Locate the cell with the specified text and output its (X, Y) center coordinate. 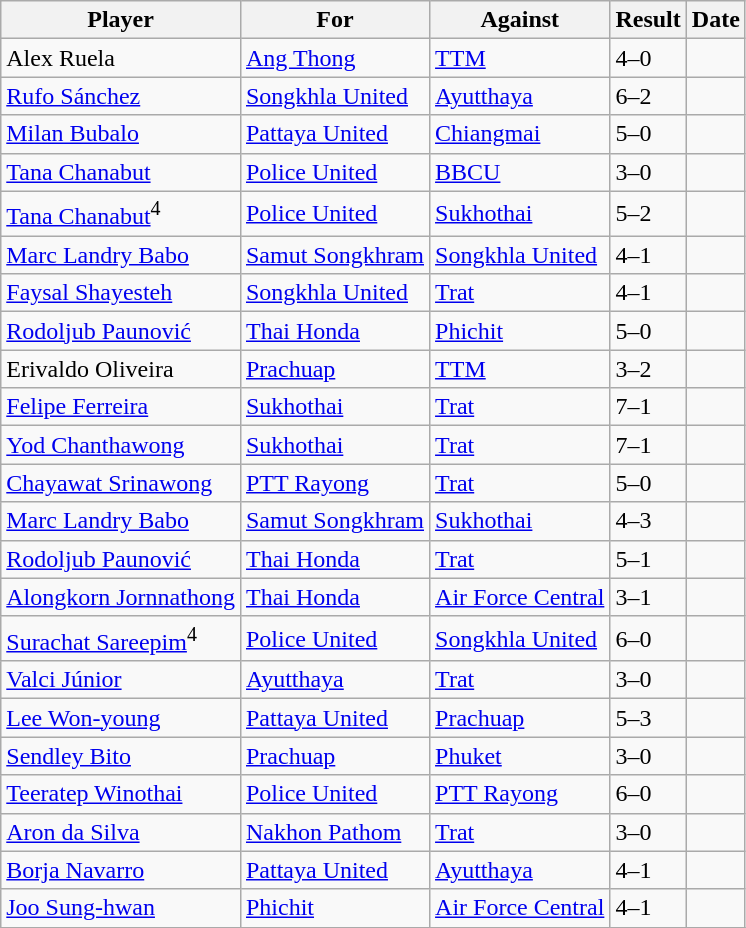
For (334, 20)
Tana Chanabut (121, 172)
Surachat Sareepim4 (121, 638)
Borja Navarro (121, 870)
5–1 (648, 559)
Erivaldo Oliveira (121, 369)
Against (520, 20)
Date (716, 20)
BBCU (520, 172)
Chayawat Srinawong (121, 483)
3–2 (648, 369)
Yod Chanthawong (121, 445)
Sendley Bito (121, 756)
Rufo Sánchez (121, 96)
Result (648, 20)
Teeratep Winothai (121, 794)
Ang Thong (334, 58)
Aron da Silva (121, 832)
Faysal Shayesteh (121, 293)
Alex Ruela (121, 58)
Lee Won-young (121, 718)
6–2 (648, 96)
Chiangmai (520, 134)
Felipe Ferreira (121, 407)
Tana Chanabut4 (121, 214)
5–3 (648, 718)
Phuket (520, 756)
Joo Sung-hwan (121, 908)
Valci Júnior (121, 680)
5–2 (648, 214)
3–1 (648, 597)
Alongkorn Jornnathong (121, 597)
Milan Bubalo (121, 134)
4–0 (648, 58)
4–3 (648, 521)
Nakhon Pathom (334, 832)
Player (121, 20)
